Extract the [x, y] coordinate from the center of the cell holding the provided text.  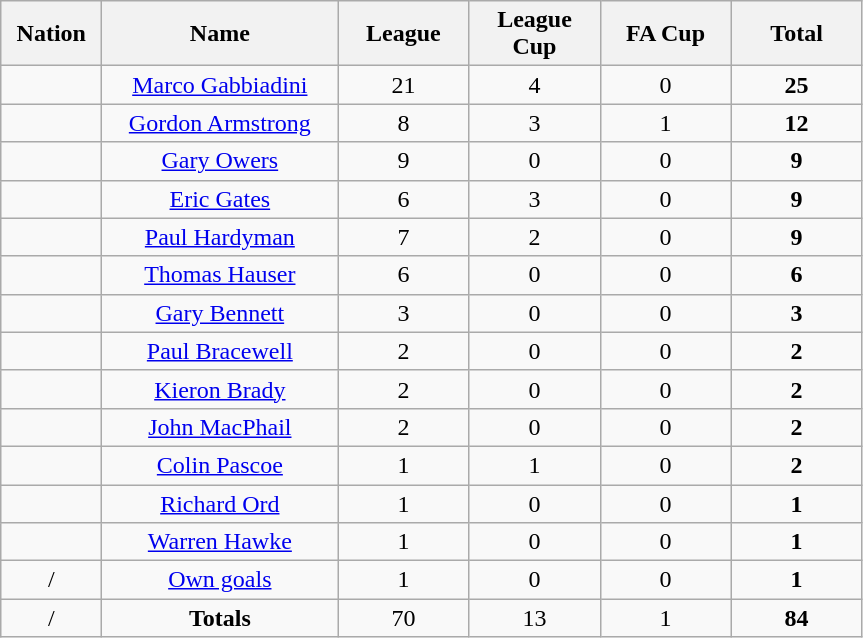
25 [796, 85]
70 [404, 618]
Gordon Armstrong [220, 123]
4 [534, 85]
84 [796, 618]
Paul Bracewell [220, 351]
Thomas Hauser [220, 275]
Nation [52, 34]
Warren Hawke [220, 542]
Gary Owers [220, 161]
7 [404, 237]
Paul Hardyman [220, 237]
21 [404, 85]
8 [404, 123]
Gary Bennett [220, 313]
Own goals [220, 580]
League Cup [534, 34]
Colin Pascoe [220, 465]
Totals [220, 618]
12 [796, 123]
Name [220, 34]
League [404, 34]
Total [796, 34]
Kieron Brady [220, 389]
13 [534, 618]
FA Cup [666, 34]
Marco Gabbiadini [220, 85]
Richard Ord [220, 503]
Eric Gates [220, 199]
John MacPhail [220, 427]
